Extract the [X, Y] coordinate from the center of the cell holding the provided text.  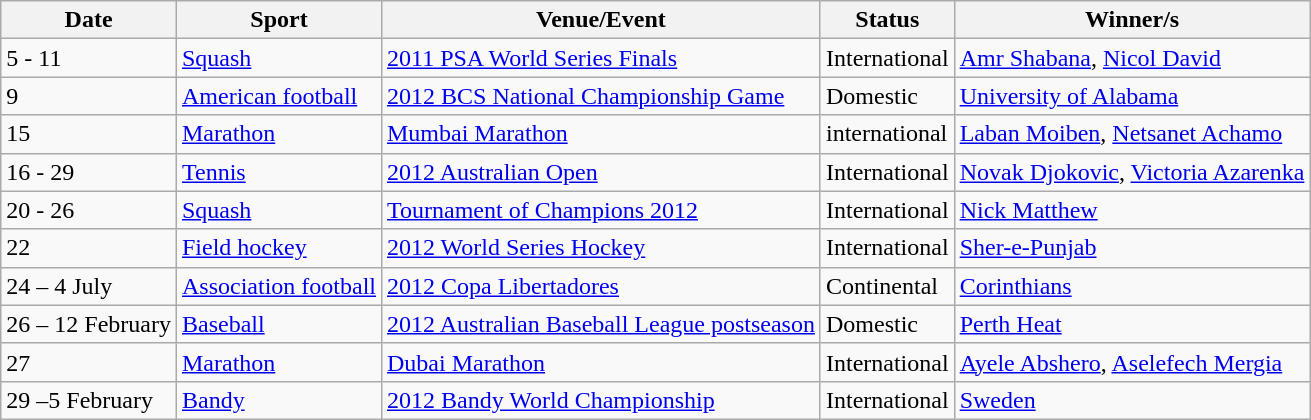
Status [887, 20]
Tournament of Champions 2012 [600, 210]
Continental [887, 286]
2012 Australian Baseball League postseason [600, 324]
international [887, 134]
16 - 29 [89, 172]
Bandy [278, 400]
2012 Bandy World Championship [600, 400]
Field hockey [278, 248]
Date [89, 20]
24 – 4 July [89, 286]
29 –5 February [89, 400]
5 - 11 [89, 58]
University of Alabama [1132, 96]
Baseball [278, 324]
Venue/Event [600, 20]
Winner/s [1132, 20]
2012 BCS National Championship Game [600, 96]
2011 PSA World Series Finals [600, 58]
American football [278, 96]
Corinthians [1132, 286]
15 [89, 134]
Perth Heat [1132, 324]
Novak Djokovic, Victoria Azarenka [1132, 172]
20 - 26 [89, 210]
Sport [278, 20]
2012 Australian Open [600, 172]
9 [89, 96]
Dubai Marathon [600, 362]
Association football [278, 286]
Sher-e-Punjab [1132, 248]
Laban Moiben, Netsanet Achamo [1132, 134]
26 – 12 February [89, 324]
22 [89, 248]
Ayele Abshero, Aselefech Mergia [1132, 362]
2012 Copa Libertadores [600, 286]
Sweden [1132, 400]
27 [89, 362]
2012 World Series Hockey [600, 248]
Tennis [278, 172]
Nick Matthew [1132, 210]
Amr Shabana, Nicol David [1132, 58]
Mumbai Marathon [600, 134]
